Determine the [x, y] coordinate at the center of the cell enclosing the given text.  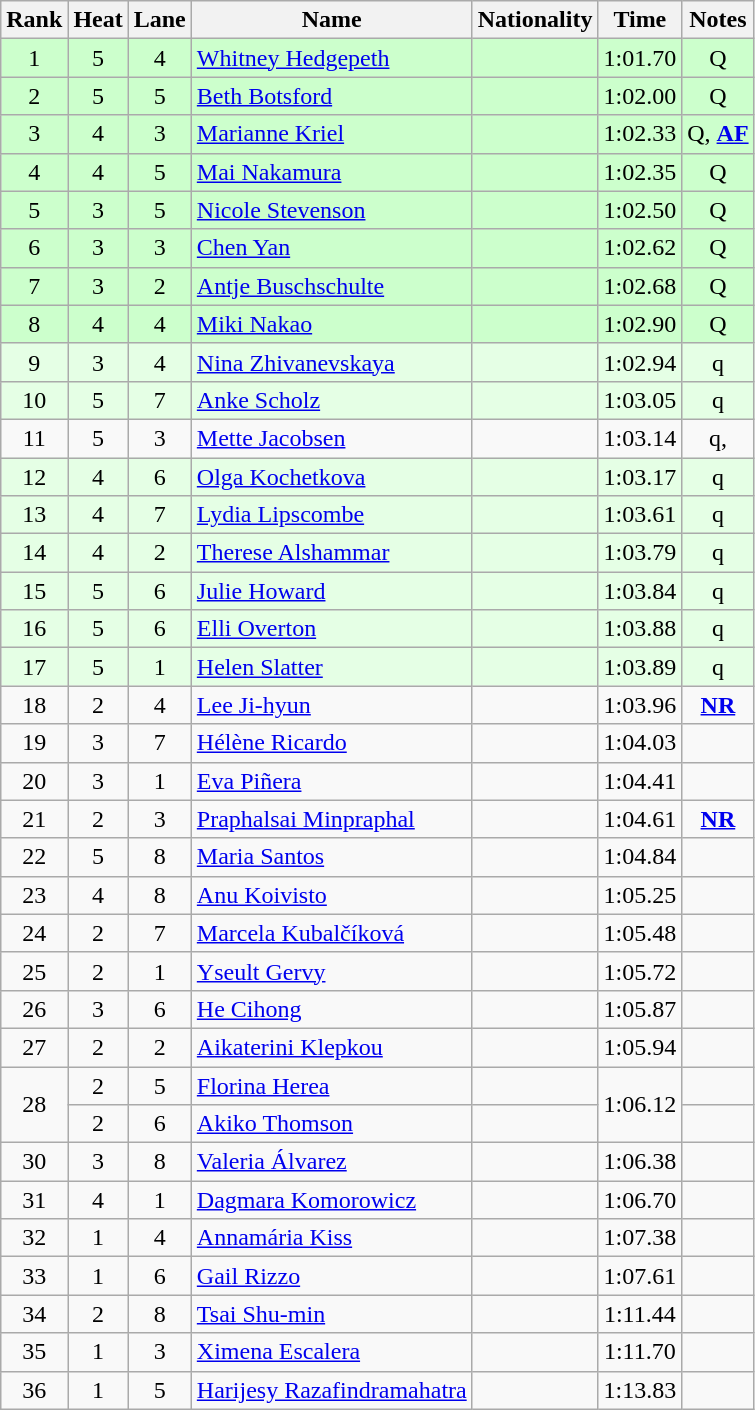
Aikaterini Klepkou [332, 1047]
Heat [98, 20]
Dagmara Komorowicz [332, 1200]
23 [34, 895]
1:02.68 [640, 286]
1:02.94 [640, 362]
Name [332, 20]
1:02.33 [640, 134]
Marianne Kriel [332, 134]
1:04.61 [640, 819]
11 [34, 438]
Mai Nakamura [332, 172]
Olga Kochetkova [332, 477]
1:11.44 [640, 1314]
1:06.38 [640, 1162]
10 [34, 400]
27 [34, 1047]
1:02.90 [640, 324]
1:05.94 [640, 1047]
34 [34, 1314]
1:03.14 [640, 438]
Therese Alshammar [332, 553]
Tsai Shu-min [332, 1314]
Mette Jacobsen [332, 438]
Annamária Kiss [332, 1238]
Lydia Lipscombe [332, 515]
q, [718, 438]
1:06.70 [640, 1200]
33 [34, 1276]
1:03.88 [640, 629]
Lane [160, 20]
Lee Ji-hyun [332, 705]
9 [34, 362]
Ximena Escalera [332, 1352]
1:07.38 [640, 1238]
Miki Nakao [332, 324]
Anu Koivisto [332, 895]
Maria Santos [332, 857]
28 [34, 1104]
1:04.84 [640, 857]
20 [34, 781]
1:03.79 [640, 553]
Julie Howard [332, 591]
Akiko Thomson [332, 1124]
32 [34, 1238]
1:04.03 [640, 743]
Nationality [535, 20]
1:05.25 [640, 895]
Gail Rizzo [332, 1276]
1:03.05 [640, 400]
16 [34, 629]
1:05.48 [640, 933]
24 [34, 933]
1:05.72 [640, 971]
1:03.89 [640, 667]
1:02.35 [640, 172]
Florina Herea [332, 1085]
1:05.87 [640, 1009]
35 [34, 1352]
Elli Overton [332, 629]
Notes [718, 20]
Praphalsai Minpraphal [332, 819]
Rank [34, 20]
Antje Buschschulte [332, 286]
Hélène Ricardo [332, 743]
Yseult Gervy [332, 971]
12 [34, 477]
Anke Scholz [332, 400]
Valeria Álvarez [332, 1162]
1:03.61 [640, 515]
31 [34, 1200]
Q, AF [718, 134]
1:03.84 [640, 591]
Chen Yan [332, 248]
Whitney Hedgepeth [332, 58]
13 [34, 515]
26 [34, 1009]
30 [34, 1162]
1:02.50 [640, 210]
He Cihong [332, 1009]
25 [34, 971]
1:02.62 [640, 248]
1:02.00 [640, 96]
1:01.70 [640, 58]
Helen Slatter [332, 667]
15 [34, 591]
22 [34, 857]
1:07.61 [640, 1276]
Marcela Kubalčíková [332, 933]
19 [34, 743]
17 [34, 667]
1:03.96 [640, 705]
36 [34, 1390]
1:13.83 [640, 1390]
Beth Botsford [332, 96]
Nicole Stevenson [332, 210]
Harijesy Razafindramahatra [332, 1390]
1:06.12 [640, 1104]
1:04.41 [640, 781]
1:11.70 [640, 1352]
1:03.17 [640, 477]
14 [34, 553]
21 [34, 819]
Time [640, 20]
Eva Piñera [332, 781]
Nina Zhivanevskaya [332, 362]
18 [34, 705]
